Find where the given text appears and provide that cell's center as (x, y) coordinate. 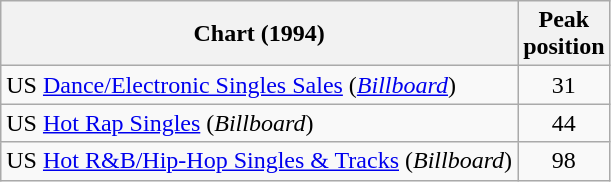
US Hot R&B/Hip-Hop Singles & Tracks (Billboard) (260, 161)
98 (564, 161)
US Hot Rap Singles (Billboard) (260, 123)
Chart (1994) (260, 34)
44 (564, 123)
US Dance/Electronic Singles Sales (Billboard) (260, 85)
Peakposition (564, 34)
31 (564, 85)
